Capture the cell that displays the provided text and extract its [X, Y] central coordinate. 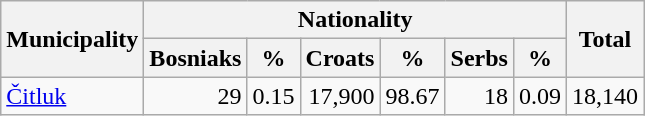
0.09 [540, 96]
Nationality [356, 20]
98.67 [412, 96]
0.15 [274, 96]
29 [196, 96]
Total [606, 39]
17,900 [340, 96]
Croats [340, 58]
Čitluk [72, 96]
Municipality [72, 39]
Serbs [479, 58]
Bosniaks [196, 58]
18 [479, 96]
18,140 [606, 96]
